Return the (X, Y) coordinate for the center point of the cell that contains the specified text.  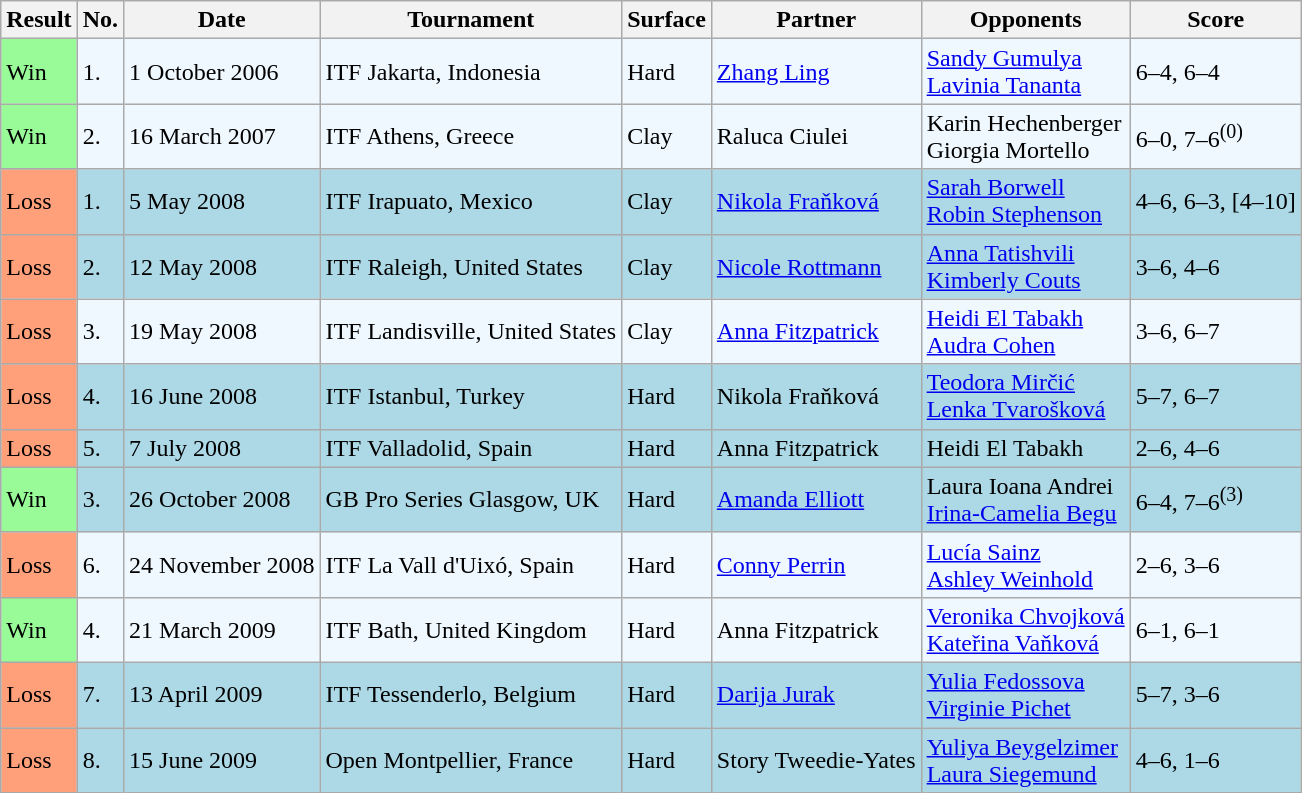
Laura Ioana Andrei Irina-Camelia Begu (1026, 500)
ITF La Vall d'Uixó, Spain (471, 564)
Partner (816, 20)
6–4, 7–6(3) (1216, 500)
Zhang Ling (816, 72)
6. (100, 564)
5–7, 3–6 (1216, 694)
3–6, 6–7 (1216, 332)
Story Tweedie-Yates (816, 760)
No. (100, 20)
7 July 2008 (222, 448)
Teodora Mirčić Lenka Tvarošková (1026, 396)
19 May 2008 (222, 332)
Karin Hechenberger Giorgia Mortello (1026, 136)
Lucía Sainz Ashley Weinhold (1026, 564)
Date (222, 20)
15 June 2009 (222, 760)
21 March 2009 (222, 630)
6–1, 6–1 (1216, 630)
ITF Raleigh, United States (471, 266)
ITF Tessenderlo, Belgium (471, 694)
26 October 2008 (222, 500)
6–4, 6–4 (1216, 72)
5 May 2008 (222, 202)
4–6, 1–6 (1216, 760)
2–6, 4–6 (1216, 448)
Sarah Borwell Robin Stephenson (1026, 202)
Anna Tatishvili Kimberly Couts (1026, 266)
Heidi El Tabakh Audra Cohen (1026, 332)
ITF Istanbul, Turkey (471, 396)
6–0, 7–6(0) (1216, 136)
5. (100, 448)
Veronika Chvojková Kateřina Vaňková (1026, 630)
Surface (667, 20)
ITF Bath, United Kingdom (471, 630)
Heidi El Tabakh (1026, 448)
ITF Valladolid, Spain (471, 448)
Yulia Fedossova Virginie Pichet (1026, 694)
Yuliya Beygelzimer Laura Siegemund (1026, 760)
ITF Jakarta, Indonesia (471, 72)
2–6, 3–6 (1216, 564)
ITF Landisville, United States (471, 332)
24 November 2008 (222, 564)
Score (1216, 20)
GB Pro Series Glasgow, UK (471, 500)
Nicole Rottmann (816, 266)
3–6, 4–6 (1216, 266)
7. (100, 694)
13 April 2009 (222, 694)
12 May 2008 (222, 266)
5–7, 6–7 (1216, 396)
Darija Jurak (816, 694)
Conny Perrin (816, 564)
16 March 2007 (222, 136)
Tournament (471, 20)
8. (100, 760)
Raluca Ciulei (816, 136)
16 June 2008 (222, 396)
ITF Irapuato, Mexico (471, 202)
Result (39, 20)
1 October 2006 (222, 72)
Open Montpellier, France (471, 760)
Opponents (1026, 20)
4–6, 6–3, [4–10] (1216, 202)
ITF Athens, Greece (471, 136)
Sandy Gumulya Lavinia Tananta (1026, 72)
Amanda Elliott (816, 500)
